For the text-containing cell, return its midpoint in [x, y] coordinate format. 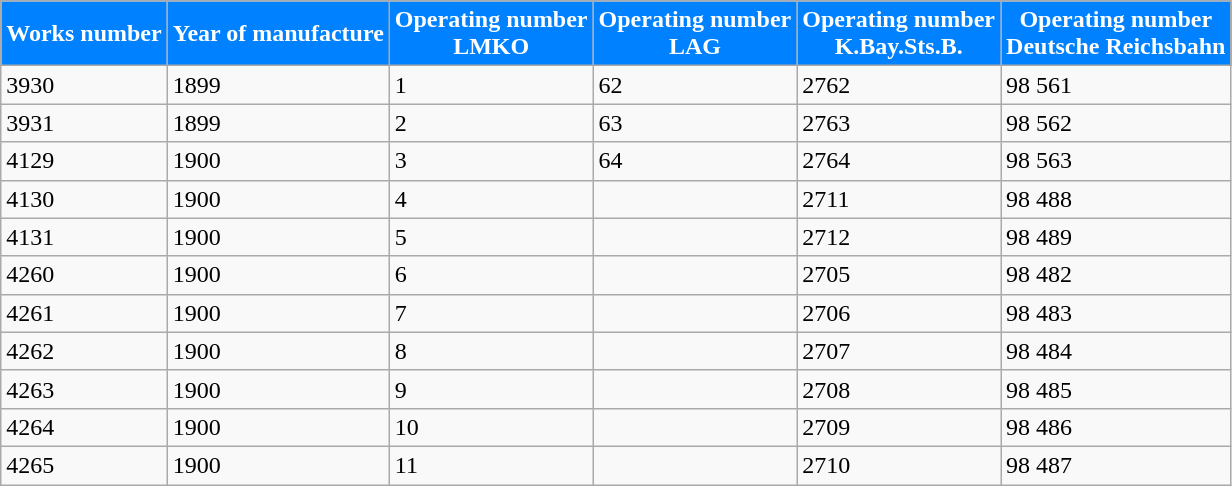
98 489 [1116, 237]
11 [491, 465]
4261 [84, 313]
2763 [899, 123]
62 [695, 85]
4263 [84, 389]
7 [491, 313]
4265 [84, 465]
3931 [84, 123]
98 561 [1116, 85]
4129 [84, 161]
98 563 [1116, 161]
4260 [84, 275]
2764 [899, 161]
2706 [899, 313]
98 562 [1116, 123]
3930 [84, 85]
63 [695, 123]
98 482 [1116, 275]
2762 [899, 85]
98 488 [1116, 199]
2708 [899, 389]
4264 [84, 427]
64 [695, 161]
Operating numberLAG [695, 34]
4262 [84, 351]
3 [491, 161]
4130 [84, 199]
9 [491, 389]
Operating numberK.Bay.Sts.B. [899, 34]
2 [491, 123]
Operating numberLMKO [491, 34]
Operating numberDeutsche Reichsbahn [1116, 34]
98 486 [1116, 427]
98 484 [1116, 351]
1 [491, 85]
2711 [899, 199]
8 [491, 351]
4 [491, 199]
4131 [84, 237]
6 [491, 275]
98 487 [1116, 465]
2707 [899, 351]
98 483 [1116, 313]
Works number [84, 34]
Year of manufacture [278, 34]
2712 [899, 237]
2710 [899, 465]
2709 [899, 427]
2705 [899, 275]
10 [491, 427]
98 485 [1116, 389]
5 [491, 237]
